Return the [x, y] coordinate for the center point of the cell that contains the specified text.  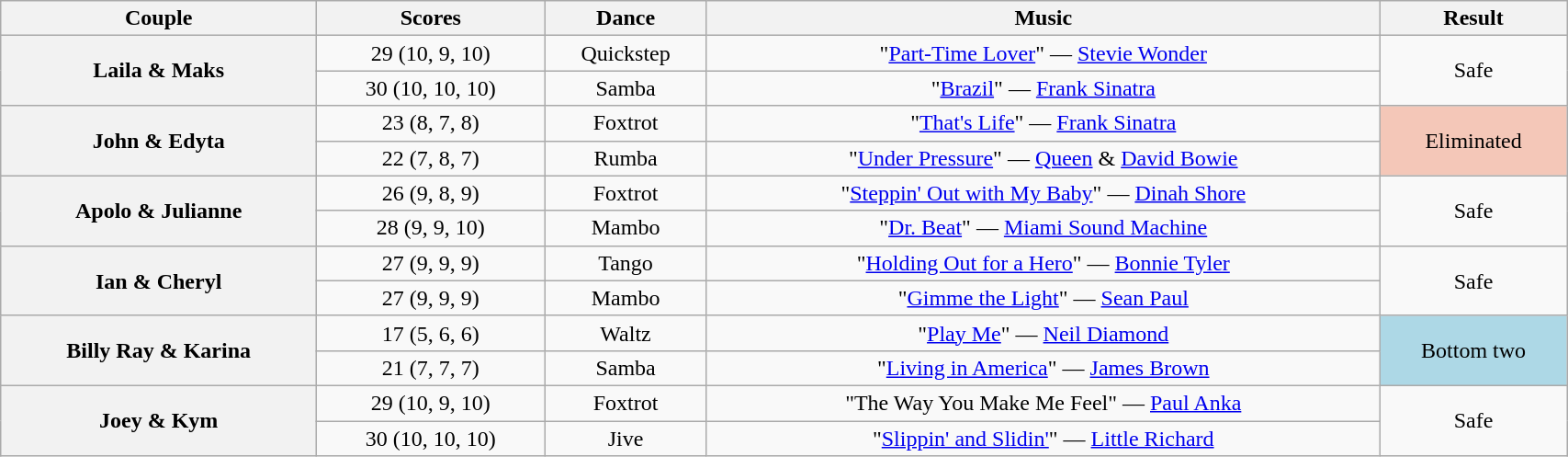
23 (8, 7, 8) [432, 123]
"That's Life" — Frank Sinatra [1043, 123]
Ian & Cheryl [159, 280]
17 (5, 6, 6) [432, 333]
Joey & Kym [159, 420]
Eliminated [1473, 141]
Music [1043, 18]
"Living in America" — James Brown [1043, 368]
21 (7, 7, 7) [432, 368]
Billy Ray & Karina [159, 350]
John & Edyta [159, 141]
Laila & Maks [159, 71]
"Dr. Beat" — Miami Sound Machine [1043, 228]
"Steppin' Out with My Baby" — Dinah Shore [1043, 193]
Tango [626, 263]
Quickstep [626, 53]
Dance [626, 18]
28 (9, 9, 10) [432, 228]
Scores [432, 18]
Jive [626, 439]
"Slippin' and Slidin'" — Little Richard [1043, 439]
"Under Pressure" — Queen & David Bowie [1043, 158]
"The Way You Make Me Feel" — Paul Anka [1043, 403]
Result [1473, 18]
26 (9, 8, 9) [432, 193]
"Gimme the Light" — Sean Paul [1043, 298]
"Play Me" — Neil Diamond [1043, 333]
"Part-Time Lover" — Stevie Wonder [1043, 53]
"Holding Out for a Hero" — Bonnie Tyler [1043, 263]
"Brazil" — Frank Sinatra [1043, 88]
Bottom two [1473, 350]
Rumba [626, 158]
22 (7, 8, 7) [432, 158]
Couple [159, 18]
Waltz [626, 333]
Apolo & Julianne [159, 211]
